Locate the cell with the specified text and output its (x, y) center coordinate. 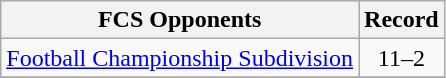
11–2 (402, 58)
Football Championship Subdivision (180, 58)
FCS Opponents (180, 20)
Record (402, 20)
